For the text-containing cell, return its midpoint in (x, y) coordinate format. 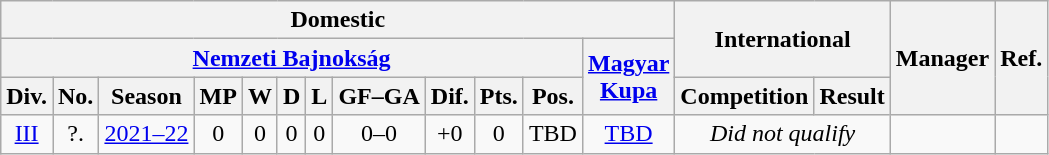
W (260, 96)
0–0 (379, 134)
International (782, 39)
MagyarKupa (628, 77)
Ref. (1022, 58)
Did not qualify (782, 134)
Manager (942, 58)
?. (75, 134)
+0 (450, 134)
D (291, 96)
2021–22 (146, 134)
No. (75, 96)
Domestic (338, 20)
GF–GA (379, 96)
MP (218, 96)
L (320, 96)
Div. (27, 96)
Season (146, 96)
III (27, 134)
Nemzeti Bajnokság (292, 58)
Pts. (498, 96)
Pos. (552, 96)
Dif. (450, 96)
Result (852, 96)
Competition (744, 96)
